Locate the cell with the specified text and output its (X, Y) center coordinate. 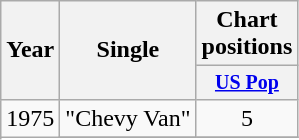
"Chevy Van" (128, 118)
US Pop (247, 82)
5 (247, 118)
Year (30, 50)
1975 (30, 118)
Chart positions (247, 34)
Single (128, 50)
